Output the (X, Y) coordinate of the center of the cell containing the given text.  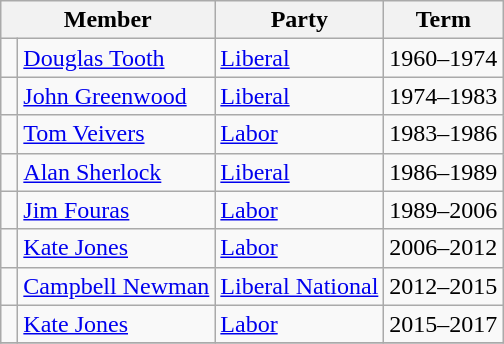
2012–2015 (444, 286)
1989–2006 (444, 210)
1986–1989 (444, 172)
Douglas Tooth (116, 58)
1983–1986 (444, 134)
2006–2012 (444, 248)
Liberal National (300, 286)
Party (300, 20)
Alan Sherlock (116, 172)
Term (444, 20)
Campbell Newman (116, 286)
1960–1974 (444, 58)
Tom Veivers (116, 134)
2015–2017 (444, 324)
John Greenwood (116, 96)
Jim Fouras (116, 210)
Member (108, 20)
1974–1983 (444, 96)
